Provide the (X, Y) coordinate of the cell's center where the given text is located.  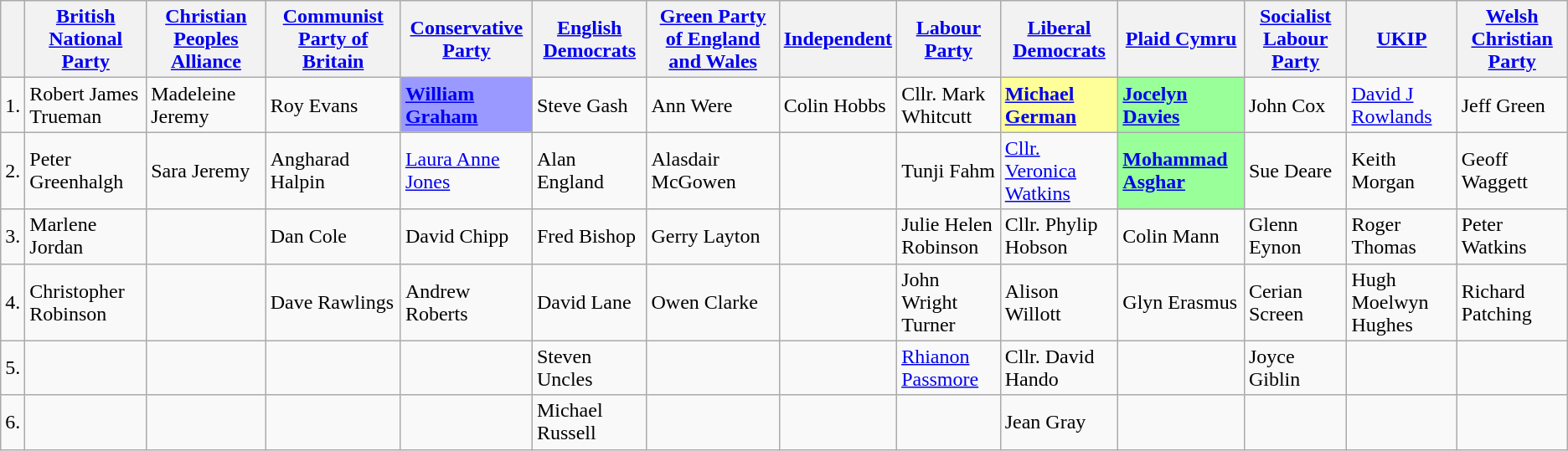
Colin Hobbs (838, 105)
Gerry Layton (713, 236)
5. (13, 368)
Tunji Fahm (949, 171)
English Democrats (590, 39)
Steve Gash (590, 105)
Roger Thomas (1402, 236)
Jean Gray (1059, 422)
Peter Watkins (1512, 236)
UKIP (1402, 39)
Geoff Waggett (1512, 171)
Madeleine Jeremy (206, 105)
4. (13, 302)
John Wright Turner (949, 302)
Glenn Eynon (1295, 236)
2. (13, 171)
Colin Mann (1181, 236)
1. (13, 105)
Christopher Robinson (85, 302)
David Chipp (466, 236)
David J Rowlands (1402, 105)
Julie Helen Robinson (949, 236)
Sara Jeremy (206, 171)
Cllr. Mark Whitcutt (949, 105)
Peter Greenhalgh (85, 171)
3. (13, 236)
Welsh Christian Party (1512, 39)
Glyn Erasmus (1181, 302)
Labour Party (949, 39)
Plaid Cymru (1181, 39)
Sue Deare (1295, 171)
William Graham (466, 105)
Cllr. Phylip Hobson (1059, 236)
Robert James Trueman (85, 105)
Liberal Democrats (1059, 39)
Michael Russell (590, 422)
John Cox (1295, 105)
Mohammad Asghar (1181, 171)
Conservative Party (466, 39)
Socialist Labour Party (1295, 39)
6. (13, 422)
Hugh Moelwyn Hughes (1402, 302)
Christian Peoples Alliance (206, 39)
Keith Morgan (1402, 171)
Richard Patching (1512, 302)
Andrew Roberts (466, 302)
Cerian Screen (1295, 302)
Ann Were (713, 105)
Independent (838, 39)
Joyce Giblin (1295, 368)
Owen Clarke (713, 302)
Green Party of England and Wales (713, 39)
British National Party (85, 39)
Alan England (590, 171)
Steven Uncles (590, 368)
David Lane (590, 302)
Fred Bishop (590, 236)
Alasdair McGowen (713, 171)
Roy Evans (333, 105)
Michael German (1059, 105)
Laura Anne Jones (466, 171)
Rhianon Passmore (949, 368)
Cllr. David Hando (1059, 368)
Jocelyn Davies (1181, 105)
Dan Cole (333, 236)
Alison Willott (1059, 302)
Jeff Green (1512, 105)
Cllr. Veronica Watkins (1059, 171)
Marlene Jordan (85, 236)
Dave Rawlings (333, 302)
Angharad Halpin (333, 171)
Communist Party of Britain (333, 39)
